For the text-containing cell, return its midpoint in [X, Y] coordinate format. 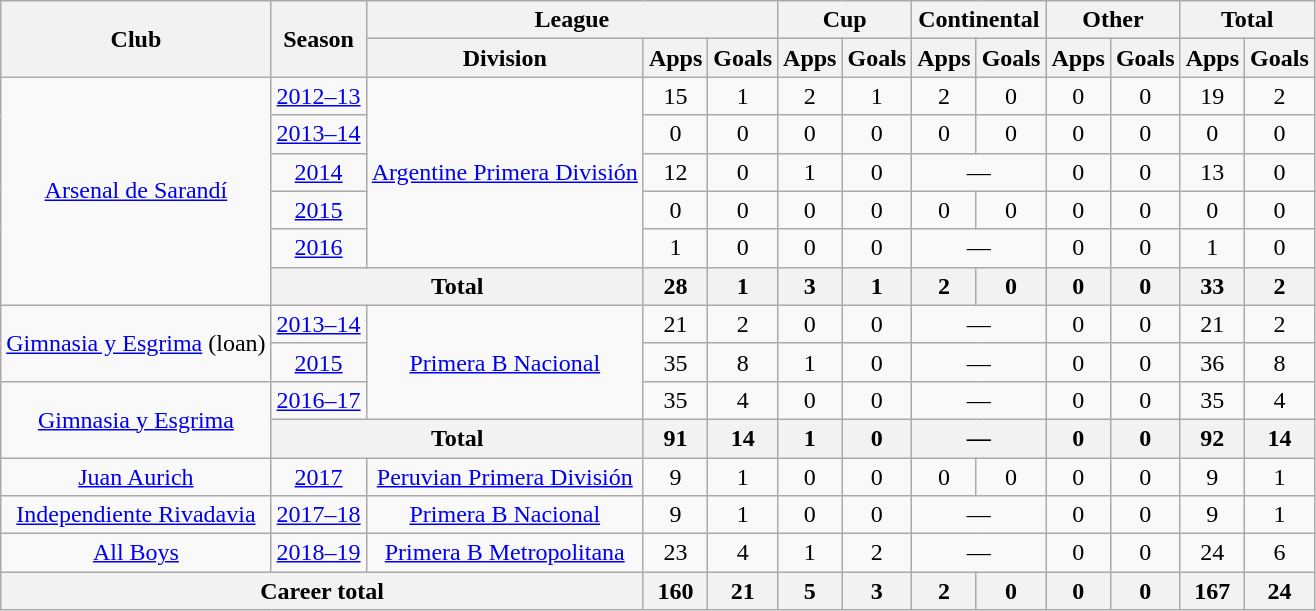
Other [1113, 20]
Juan Aurich [136, 477]
19 [1212, 96]
Gimnasia y Esgrima [136, 419]
Peruvian Primera División [504, 477]
2014 [318, 172]
92 [1212, 438]
23 [675, 553]
Primera B Metropolitana [504, 553]
33 [1212, 286]
167 [1212, 591]
2012–13 [318, 96]
28 [675, 286]
36 [1212, 362]
Cup [845, 20]
Continental [979, 20]
Argentine Primera División [504, 172]
Career total [322, 591]
Arsenal de Sarandí [136, 191]
All Boys [136, 553]
2017 [318, 477]
12 [675, 172]
2017–18 [318, 515]
5 [810, 591]
2018–19 [318, 553]
2016–17 [318, 400]
Division [504, 58]
Season [318, 39]
91 [675, 438]
Club [136, 39]
Gimnasia y Esgrima (loan) [136, 343]
Independiente Rivadavia [136, 515]
160 [675, 591]
2016 [318, 248]
15 [675, 96]
6 [1280, 553]
League [572, 20]
13 [1212, 172]
